Locate the cell with the specified text and output its [x, y] center coordinate. 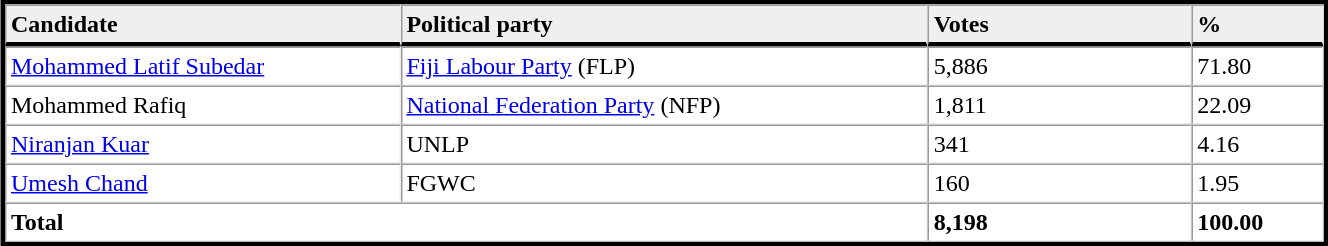
4.16 [1257, 144]
Mohammed Latif Subedar [202, 66]
UNLP [664, 144]
341 [1060, 144]
Fiji Labour Party (FLP) [664, 66]
Umesh Chand [202, 184]
Mohammed Rafiq [202, 106]
1,811 [1060, 106]
Total [466, 222]
8,198 [1060, 222]
Candidate [202, 25]
% [1257, 25]
1.95 [1257, 184]
5,886 [1060, 66]
Niranjan Kuar [202, 144]
FGWC [664, 184]
160 [1060, 184]
National Federation Party (NFP) [664, 106]
71.80 [1257, 66]
Votes [1060, 25]
100.00 [1257, 222]
Political party [664, 25]
22.09 [1257, 106]
